Locate the cell with the specified text and output its (x, y) center coordinate. 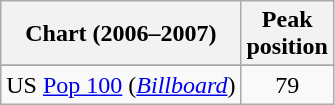
Peakposition (287, 34)
79 (287, 85)
Chart (2006–2007) (121, 34)
US Pop 100 (Billboard) (121, 85)
